From the cell containing the given text, extract its center point as [X, Y] coordinate. 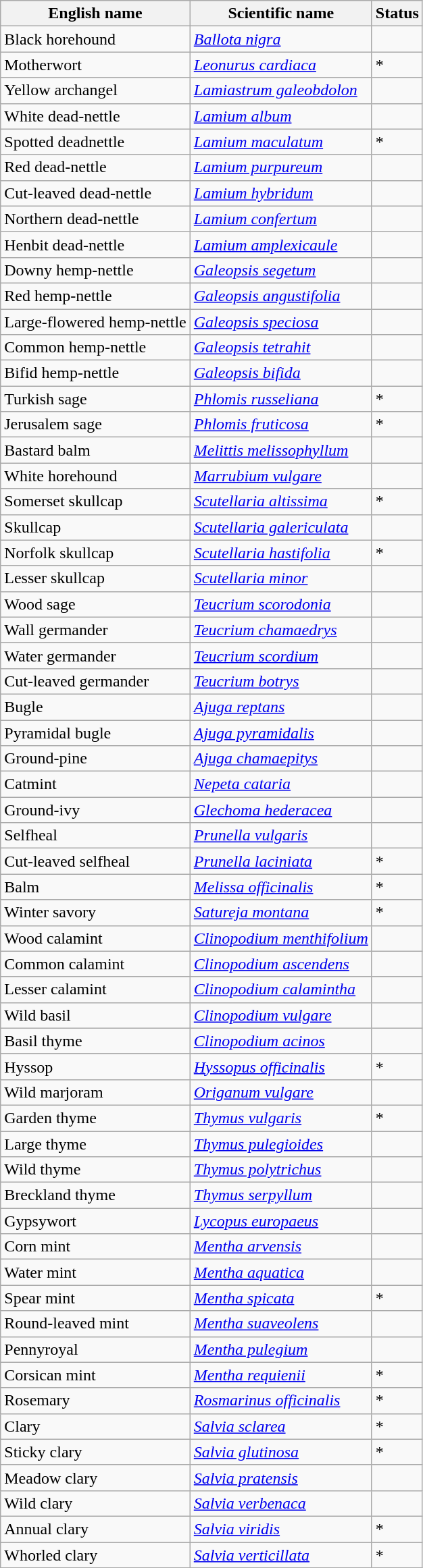
Large-flowered hemp-nettle [95, 322]
Wild marjoram [95, 1092]
Lycopus europaeus [281, 1221]
Leonurus cardiaca [281, 65]
Satureja montana [281, 913]
Teucrium chamaedrys [281, 630]
Hyssopus officinalis [281, 1066]
Northern dead-nettle [95, 219]
Wall germander [95, 630]
Somerset skullcap [95, 502]
Garden thyme [95, 1118]
Corn mint [95, 1247]
White horehound [95, 476]
Wild clary [95, 1503]
Spear mint [95, 1298]
Ajuga chamaepitys [281, 759]
Clinopodium calamintha [281, 990]
Catmint [95, 784]
Rosemary [95, 1401]
Lamium purpureum [281, 167]
Scutellaria hastifolia [281, 553]
Large thyme [95, 1144]
Teucrium botrys [281, 681]
Salvia glutinosa [281, 1452]
Lamiastrum galeobdolon [281, 90]
Wood calamint [95, 938]
Yellow archangel [95, 90]
Clinopodium vulgare [281, 1015]
Red dead-nettle [95, 167]
Red hemp-nettle [95, 296]
Salvia sclarea [281, 1426]
Mentha spicata [281, 1298]
Selfheal [95, 836]
Mentha pulegium [281, 1349]
Wild thyme [95, 1170]
Corsican mint [95, 1375]
Melittis melissophyllum [281, 450]
Galeopsis speciosa [281, 322]
Nepeta cataria [281, 784]
Breckland thyme [95, 1195]
Annual clary [95, 1529]
Galeopsis bifida [281, 373]
Cut-leaved dead-nettle [95, 193]
Lamium amplexicaule [281, 244]
Bastard balm [95, 450]
Salvia pratensis [281, 1478]
Salvia verbenaca [281, 1503]
Lamium album [281, 116]
Water mint [95, 1272]
Clary [95, 1426]
Common calamint [95, 964]
Ground-ivy [95, 810]
Glechoma hederacea [281, 810]
Clinopodium menthifolium [281, 938]
Whorled clary [95, 1555]
Lesser calamint [95, 990]
Jerusalem sage [95, 425]
Norfolk skullcap [95, 553]
Mentha arvensis [281, 1247]
Scientific name [281, 13]
Teucrium scordium [281, 655]
Ajuga pyramidalis [281, 732]
Phlomis russeliana [281, 399]
Thymus vulgaris [281, 1118]
Lamium maculatum [281, 142]
Scutellaria altissima [281, 502]
Bugle [95, 707]
Ballota nigra [281, 39]
Lamium confertum [281, 219]
Origanum vulgare [281, 1092]
Phlomis fruticosa [281, 425]
Scutellaria minor [281, 578]
Wood sage [95, 604]
Teucrium scorodonia [281, 604]
Clinopodium ascendens [281, 964]
Black horehound [95, 39]
Pennyroyal [95, 1349]
Downy hemp-nettle [95, 270]
Prunella laciniata [281, 861]
Wild basil [95, 1015]
Henbit dead-nettle [95, 244]
Thymus polytrichus [281, 1170]
Lesser skullcap [95, 578]
Balm [95, 887]
Galeopsis angustifolia [281, 296]
Motherwort [95, 65]
Cut-leaved selfheal [95, 861]
Skullcap [95, 527]
White dead-nettle [95, 116]
Marrubium vulgare [281, 476]
Rosmarinus officinalis [281, 1401]
Round-leaved mint [95, 1324]
Gypsywort [95, 1221]
Common hemp-nettle [95, 348]
Galeopsis tetrahit [281, 348]
Thymus serpyllum [281, 1195]
Lamium hybridum [281, 193]
Clinopodium acinos [281, 1041]
Pyramidal bugle [95, 732]
Salvia verticillata [281, 1555]
Mentha requienii [281, 1375]
Melissa officinalis [281, 887]
Salvia viridis [281, 1529]
Status [397, 13]
Galeopsis segetum [281, 270]
Scutellaria galericulata [281, 527]
Sticky clary [95, 1452]
Basil thyme [95, 1041]
Mentha suaveolens [281, 1324]
Winter savory [95, 913]
Cut-leaved germander [95, 681]
Water germander [95, 655]
Turkish sage [95, 399]
English name [95, 13]
Thymus pulegioides [281, 1144]
Hyssop [95, 1066]
Prunella vulgaris [281, 836]
Ajuga reptans [281, 707]
Bifid hemp-nettle [95, 373]
Ground-pine [95, 759]
Spotted deadnettle [95, 142]
Meadow clary [95, 1478]
Mentha aquatica [281, 1272]
